Determine the (X, Y) coordinate at the center of the cell enclosing the given text.  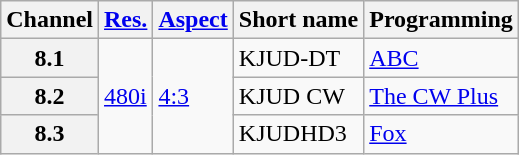
8.1 (50, 58)
480i (126, 96)
KJUDHD3 (298, 134)
8.2 (50, 96)
8.3 (50, 134)
Programming (442, 20)
Res. (126, 20)
The CW Plus (442, 96)
Fox (442, 134)
4:3 (193, 96)
Channel (50, 20)
Aspect (193, 20)
KJUD-DT (298, 58)
KJUD CW (298, 96)
ABC (442, 58)
Short name (298, 20)
